Search for the cell housing the specified text and yield its (x, y) center coordinate. 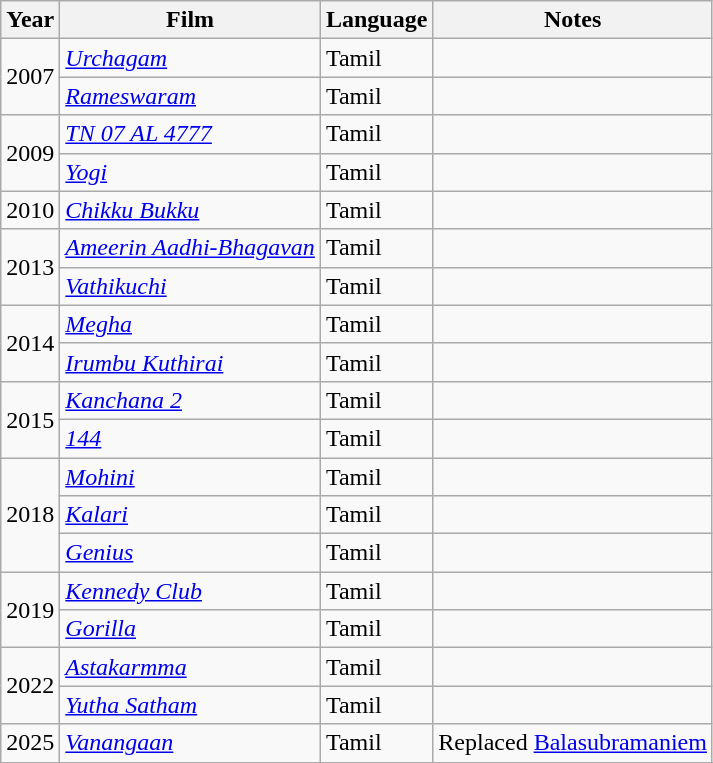
Genius (190, 553)
2015 (30, 419)
Megha (190, 324)
Year (30, 20)
Vanangaan (190, 743)
Kalari (190, 515)
Gorilla (190, 629)
Replaced Balasubramaniem (573, 743)
Language (376, 20)
Urchagam (190, 58)
Yogi (190, 172)
Chikku Bukku (190, 210)
Yutha Satham (190, 705)
2013 (30, 267)
Kanchana 2 (190, 400)
144 (190, 438)
Mohini (190, 477)
2007 (30, 77)
Astakarmma (190, 667)
Vathikuchi (190, 286)
Ameerin Aadhi-Bhagavan (190, 248)
2022 (30, 686)
2009 (30, 153)
Notes (573, 20)
2014 (30, 343)
TN 07 AL 4777 (190, 134)
Film (190, 20)
Kennedy Club (190, 591)
2025 (30, 743)
Rameswaram (190, 96)
2019 (30, 610)
Irumbu Kuthirai (190, 362)
2018 (30, 515)
2010 (30, 210)
